Pinpoint the cell where the given text exists, returning its (x, y) midpoint coordinate. 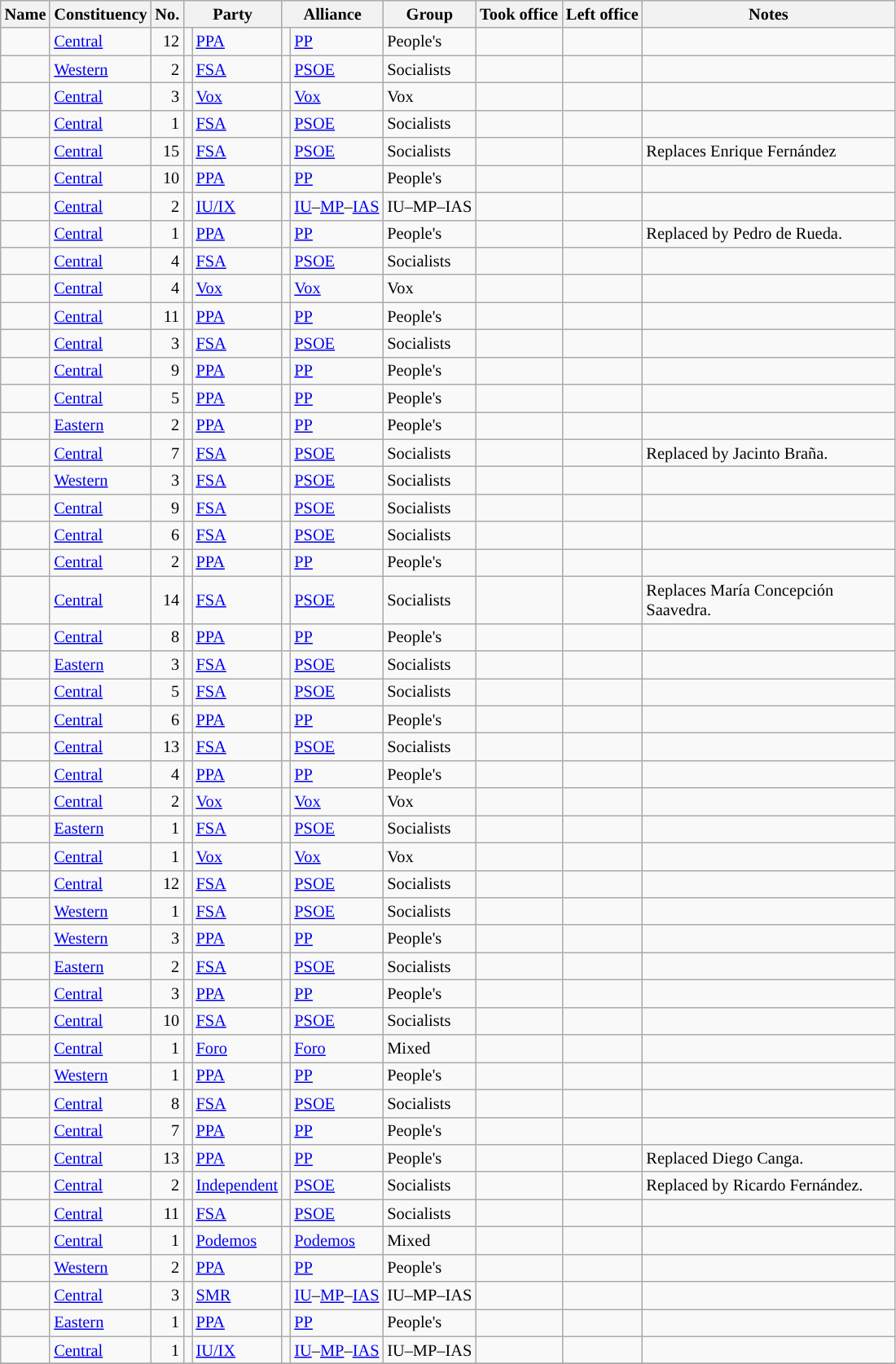
Replaced by Ricardo Fernández. (769, 1186)
Left office (603, 14)
Independent (237, 1186)
Replaces Enrique Fernández (769, 152)
Name (26, 14)
Party (233, 14)
Replaced Diego Canga. (769, 1158)
Replaces María Concepción Saavedra. (769, 600)
Replaced by Jacinto Braña. (769, 453)
15 (167, 152)
No. (167, 14)
Replaced by Pedro de Rueda. (769, 234)
SMR (237, 1296)
Constituency (100, 14)
Notes (769, 14)
Group (429, 14)
14 (167, 600)
Took office (519, 14)
Alliance (332, 14)
